Scan for the cell matching the given text and deliver its [X, Y] coordinate at center. 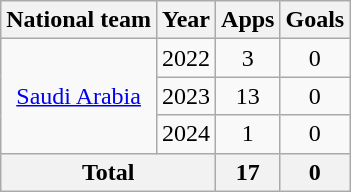
Goals [315, 20]
Total [108, 172]
Saudi Arabia [79, 96]
1 [248, 134]
2024 [186, 134]
13 [248, 96]
Year [186, 20]
National team [79, 20]
2023 [186, 96]
17 [248, 172]
Apps [248, 20]
2022 [186, 58]
3 [248, 58]
